Find where the given text appears and provide that cell's center as (X, Y) coordinate. 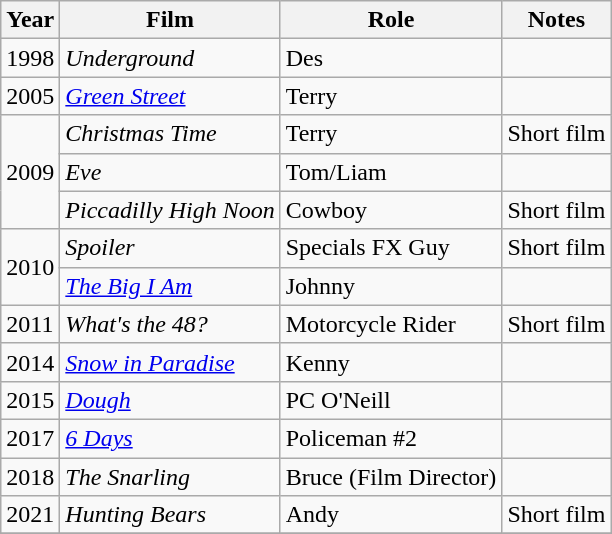
Role (391, 20)
Andy (391, 515)
Policeman #2 (391, 438)
Piccadilly High Noon (170, 210)
2017 (30, 438)
Specials FX Guy (391, 248)
Underground (170, 58)
Kenny (391, 362)
PC O'Neill (391, 400)
2011 (30, 324)
The Big I Am (170, 286)
Johnny (391, 286)
2021 (30, 515)
Des (391, 58)
Tom/Liam (391, 172)
Spoiler (170, 248)
1998 (30, 58)
2014 (30, 362)
Bruce (Film Director) (391, 477)
Green Street (170, 96)
Motorcycle Rider (391, 324)
2015 (30, 400)
Notes (556, 20)
2018 (30, 477)
2009 (30, 172)
6 Days (170, 438)
Eve (170, 172)
Film (170, 20)
Snow in Paradise (170, 362)
Hunting Bears (170, 515)
The Snarling (170, 477)
Year (30, 20)
Dough (170, 400)
Cowboy (391, 210)
What's the 48? (170, 324)
2010 (30, 267)
2005 (30, 96)
Christmas Time (170, 134)
